Determine the [x, y] coordinate at the center of the cell enclosing the given text.  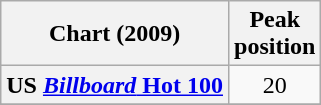
Peakposition [275, 34]
20 [275, 85]
Chart (2009) [115, 34]
US Billboard Hot 100 [115, 85]
